Locate the cell with the specified text and output its (X, Y) center coordinate. 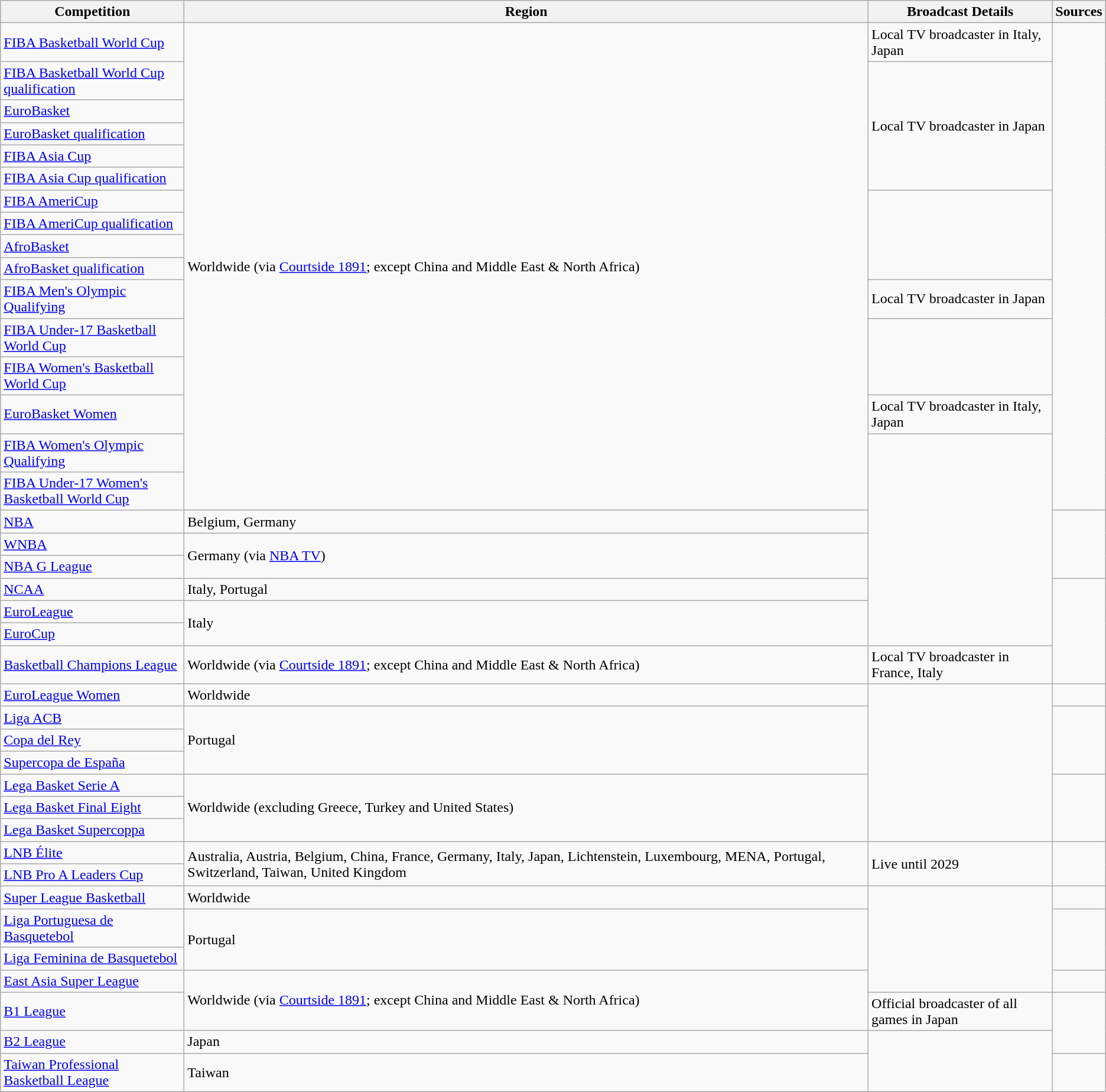
Taiwan Professional Basketball League (92, 1072)
EuroBasket qualification (92, 134)
EuroBasket Women (92, 415)
Live until 2029 (961, 864)
FIBA AmeriCup qualification (92, 223)
EuroBasket (92, 111)
Liga Portuguesa de Basquetebol (92, 928)
FIBA Asia Cup (92, 156)
FIBA Women's Olympic Qualifying (92, 453)
Germany (via NBA TV) (526, 555)
Broadcast Details (961, 12)
Worldwide (excluding Greece, Turkey and United States) (526, 808)
Competition (92, 12)
Belgium, Germany (526, 522)
Local TV broadcaster in France, Italy (961, 664)
Japan (526, 1042)
FIBA AmeriCup (92, 201)
WNBA (92, 544)
Liga ACB (92, 717)
EuroLeague (92, 612)
NBA G League (92, 567)
NCAA (92, 589)
EuroCup (92, 634)
Sources (1079, 12)
Official broadcaster of all games in Japan (961, 1012)
Supercopa de España (92, 762)
East Asia Super League (92, 981)
Italy (526, 623)
Lega Basket Final Eight (92, 808)
AfroBasket (92, 246)
EuroLeague Women (92, 695)
Copa del Rey (92, 740)
Lega Basket Serie A (92, 785)
FIBA Basketball World Cup qualification (92, 80)
Liga Feminina de Basquetebol (92, 958)
FIBA Asia Cup qualification (92, 178)
FIBA Women's Basketball World Cup (92, 376)
Australia, Austria, Belgium, China, France, Germany, Italy, Japan, Lichtenstein, Luxembourg, MENA, Portugal, Switzerland, Taiwan, United Kingdom (526, 864)
FIBA Under-17 Basketball World Cup (92, 337)
NBA (92, 522)
FIBA Under-17 Women's Basketball World Cup (92, 492)
Super League Basketball (92, 898)
Region (526, 12)
AfroBasket qualification (92, 268)
FIBA Basketball World Cup (92, 43)
Taiwan (526, 1072)
LNB Élite (92, 853)
Basketball Champions League (92, 664)
B1 League (92, 1012)
Italy, Portugal (526, 589)
LNB Pro A Leaders Cup (92, 875)
Lega Basket Supercoppa (92, 830)
FIBA Men's Olympic Qualifying (92, 299)
B2 League (92, 1042)
